Return (x, y) of the center of cell containing provided text 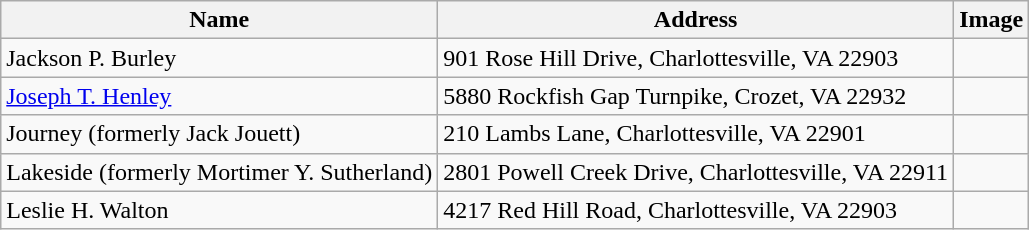
Image (992, 20)
901 Rose Hill Drive, Charlottesville, VA 22903 (696, 58)
Name (220, 20)
210 Lambs Lane, Charlottesville, VA 22901 (696, 134)
4217 Red Hill Road, Charlottesville, VA 22903 (696, 210)
Address (696, 20)
2801 Powell Creek Drive, Charlottesville, VA 22911 (696, 172)
Lakeside (formerly Mortimer Y. Sutherland) (220, 172)
Joseph T. Henley (220, 96)
5880 Rockfish Gap Turnpike, Crozet, VA 22932 (696, 96)
Journey (formerly Jack Jouett) (220, 134)
Jackson P. Burley (220, 58)
Leslie H. Walton (220, 210)
